Output the [x, y] coordinate of the center of the cell containing the given text.  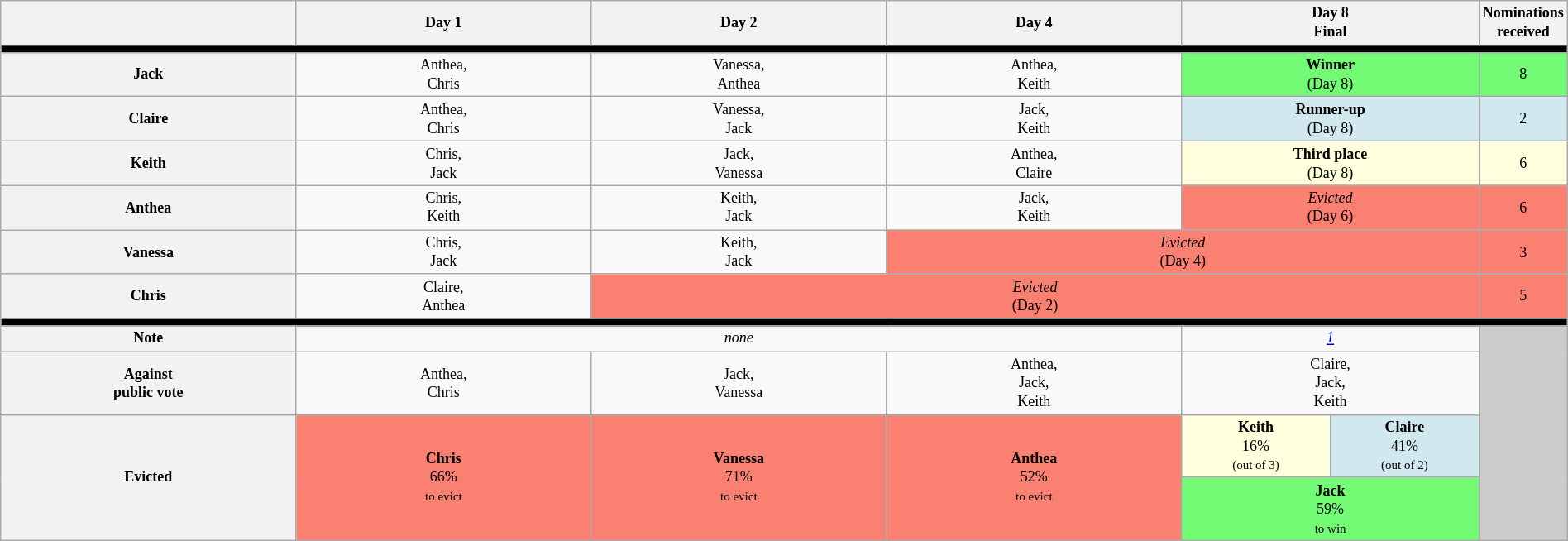
Runner-up(Day 8) [1331, 119]
Day 4 [1034, 23]
2 [1523, 119]
1 [1331, 339]
Anthea [149, 208]
Chris [149, 296]
Day 8Final [1331, 23]
Againstpublic vote [149, 383]
Claire41%(out of 2) [1404, 446]
Vanessa71%to evict [739, 477]
Claire,Jack,Keith [1331, 383]
Anthea52%to evict [1034, 477]
Anthea,Jack,Keith [1034, 383]
Chris,Keith [443, 208]
Claire [149, 119]
none [739, 339]
Anthea,Claire [1034, 163]
Keith [149, 163]
Third place(Day 8) [1331, 163]
Vanessa [149, 252]
Vanessa,Jack [739, 119]
Winner(Day 8) [1331, 74]
Day 1 [443, 23]
Nominationsreceived [1523, 23]
Keith16%(out of 3) [1256, 446]
Jack [149, 74]
8 [1523, 74]
Vanessa,Anthea [739, 74]
Evicted [149, 477]
Note [149, 339]
Chris66%to evict [443, 477]
Claire,Anthea [443, 296]
Day 2 [739, 23]
Evicted(Day 4) [1183, 252]
Jack59%to win [1331, 509]
5 [1523, 296]
Evicted(Day 2) [1035, 296]
3 [1523, 252]
Anthea,Keith [1034, 74]
Evicted(Day 6) [1331, 208]
